Find where the given text appears and provide that cell's center as (X, Y) coordinate. 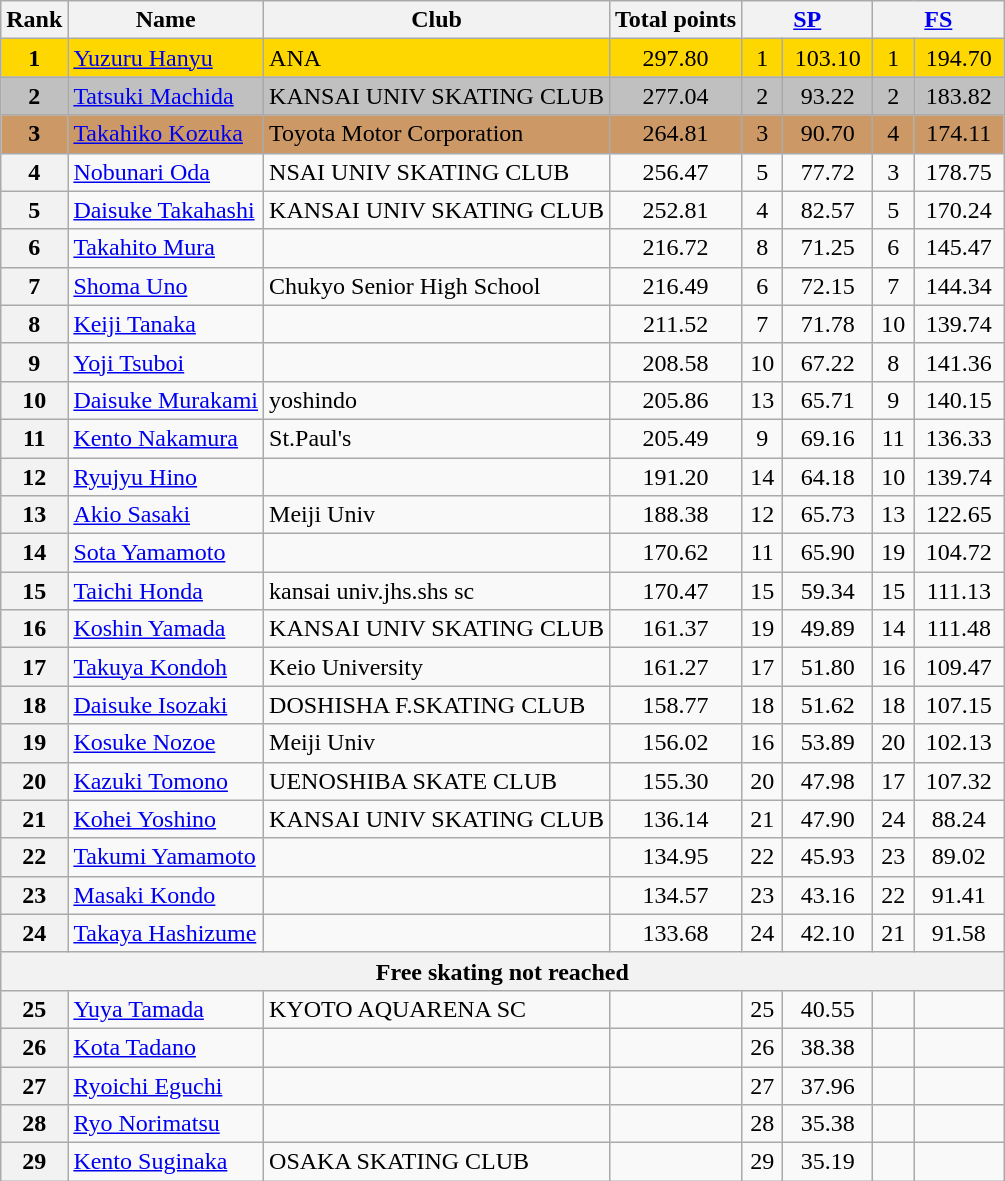
Keiji Tanaka (166, 324)
158.77 (675, 705)
256.47 (675, 172)
145.47 (959, 248)
Chukyo Senior High School (437, 286)
88.24 (959, 819)
141.36 (959, 362)
65.71 (828, 400)
297.80 (675, 58)
Nobunari Oda (166, 172)
Daisuke Murakami (166, 400)
NSAI UNIV SKATING CLUB (437, 172)
161.27 (675, 667)
43.16 (828, 895)
Kento Suginaka (166, 1162)
161.37 (675, 629)
Daisuke Takahashi (166, 210)
Ryujyu Hino (166, 477)
Shoma Uno (166, 286)
35.38 (828, 1124)
194.70 (959, 58)
OSAKA SKATING CLUB (437, 1162)
Takaya Hashizume (166, 933)
91.58 (959, 933)
Yuya Tamada (166, 1009)
45.93 (828, 857)
122.65 (959, 515)
Kazuki Tomono (166, 781)
191.20 (675, 477)
KYOTO AQUARENA SC (437, 1009)
69.16 (828, 438)
Kento Nakamura (166, 438)
111.13 (959, 591)
205.49 (675, 438)
174.11 (959, 134)
Takuya Kondoh (166, 667)
Ryo Norimatsu (166, 1124)
107.15 (959, 705)
Takahito Mura (166, 248)
Yoji Tsuboi (166, 362)
Kohei Yoshino (166, 819)
yoshindo (437, 400)
DOSHISHA F.SKATING CLUB (437, 705)
67.22 (828, 362)
109.47 (959, 667)
170.47 (675, 591)
42.10 (828, 933)
188.38 (675, 515)
107.32 (959, 781)
Club (437, 20)
170.24 (959, 210)
Yuzuru Hanyu (166, 58)
104.72 (959, 553)
Daisuke Isozaki (166, 705)
Akio Sasaki (166, 515)
277.04 (675, 96)
Masaki Kondo (166, 895)
71.78 (828, 324)
40.55 (828, 1009)
51.80 (828, 667)
Takumi Yamamoto (166, 857)
205.86 (675, 400)
170.62 (675, 553)
134.57 (675, 895)
264.81 (675, 134)
59.34 (828, 591)
Koshin Yamada (166, 629)
St.Paul's (437, 438)
208.58 (675, 362)
Name (166, 20)
Takahiko Kozuka (166, 134)
64.18 (828, 477)
93.22 (828, 96)
Ryoichi Eguchi (166, 1085)
65.90 (828, 553)
71.25 (828, 248)
UENOSHIBA SKATE CLUB (437, 781)
Toyota Motor Corporation (437, 134)
51.62 (828, 705)
136.33 (959, 438)
FS (938, 20)
136.14 (675, 819)
Sota Yamamoto (166, 553)
Tatsuki Machida (166, 96)
91.41 (959, 895)
178.75 (959, 172)
65.73 (828, 515)
216.49 (675, 286)
53.89 (828, 743)
Total points (675, 20)
77.72 (828, 172)
Kota Tadano (166, 1047)
156.02 (675, 743)
Taichi Honda (166, 591)
155.30 (675, 781)
Rank (34, 20)
216.72 (675, 248)
89.02 (959, 857)
90.70 (828, 134)
140.15 (959, 400)
134.95 (675, 857)
47.98 (828, 781)
144.34 (959, 286)
kansai univ.jhs.shs sc (437, 591)
72.15 (828, 286)
ANA (437, 58)
82.57 (828, 210)
103.10 (828, 58)
252.81 (675, 210)
Free skating not reached (502, 971)
SP (808, 20)
49.89 (828, 629)
37.96 (828, 1085)
183.82 (959, 96)
111.48 (959, 629)
211.52 (675, 324)
38.38 (828, 1047)
47.90 (828, 819)
102.13 (959, 743)
35.19 (828, 1162)
Keio University (437, 667)
133.68 (675, 933)
Kosuke Nozoe (166, 743)
